Search for the cell housing the specified text and yield its (X, Y) center coordinate. 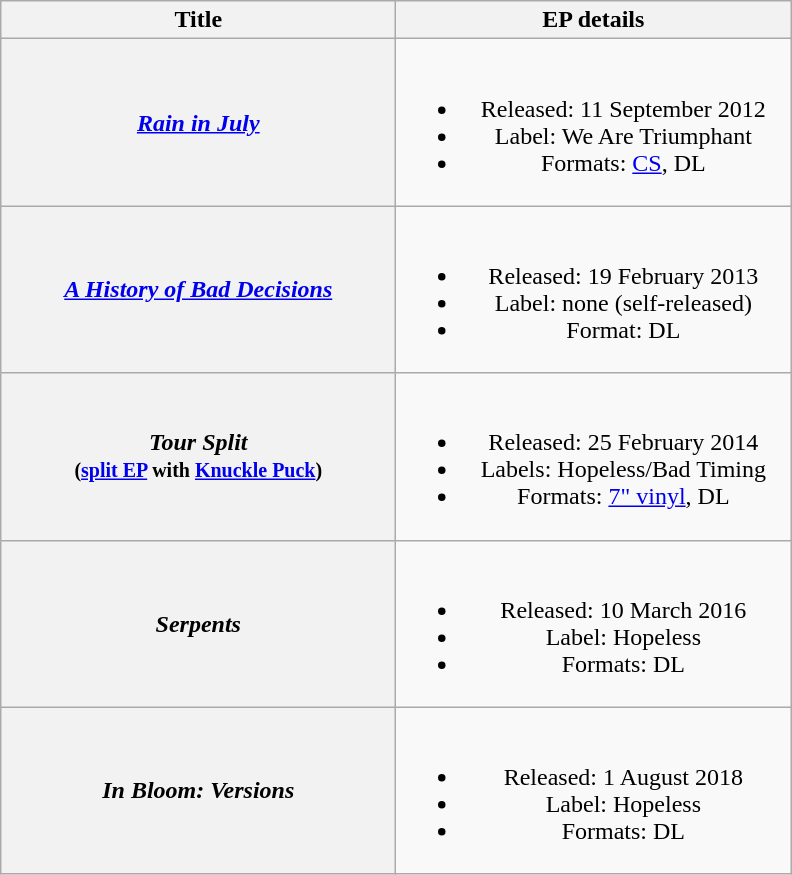
Released: 10 March 2016Label: HopelessFormats: DL (594, 624)
Released: 19 February 2013Label: none (self-released)Format: DL (594, 290)
Tour Split(split EP with Knuckle Puck) (198, 456)
Serpents (198, 624)
EP details (594, 20)
Rain in July (198, 122)
Released: 1 August 2018Label: HopelessFormats: DL (594, 790)
Title (198, 20)
Released: 11 September 2012Label: We Are TriumphantFormats: CS, DL (594, 122)
In Bloom: Versions (198, 790)
Released: 25 February 2014Labels: Hopeless/Bad TimingFormats: 7" vinyl, DL (594, 456)
A History of Bad Decisions (198, 290)
